For the text-containing cell, return its midpoint in (x, y) coordinate format. 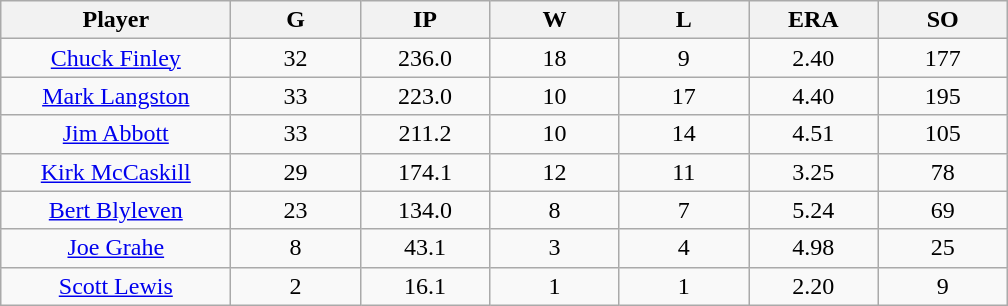
G (296, 20)
177 (942, 58)
ERA (814, 20)
4 (684, 248)
195 (942, 96)
174.1 (424, 172)
223.0 (424, 96)
2.40 (814, 58)
23 (296, 210)
5.24 (814, 210)
4.40 (814, 96)
32 (296, 58)
18 (554, 58)
Chuck Finley (116, 58)
29 (296, 172)
16.1 (424, 286)
Player (116, 20)
Joe Grahe (116, 248)
69 (942, 210)
4.98 (814, 248)
14 (684, 134)
43.1 (424, 248)
L (684, 20)
78 (942, 172)
2.20 (814, 286)
134.0 (424, 210)
211.2 (424, 134)
Bert Blyleven (116, 210)
Scott Lewis (116, 286)
7 (684, 210)
17 (684, 96)
11 (684, 172)
W (554, 20)
3.25 (814, 172)
SO (942, 20)
2 (296, 286)
4.51 (814, 134)
25 (942, 248)
3 (554, 248)
Mark Langston (116, 96)
236.0 (424, 58)
12 (554, 172)
Kirk McCaskill (116, 172)
Jim Abbott (116, 134)
105 (942, 134)
IP (424, 20)
